Identify which cell holds the provided text, then report its (x, y) central coordinate. 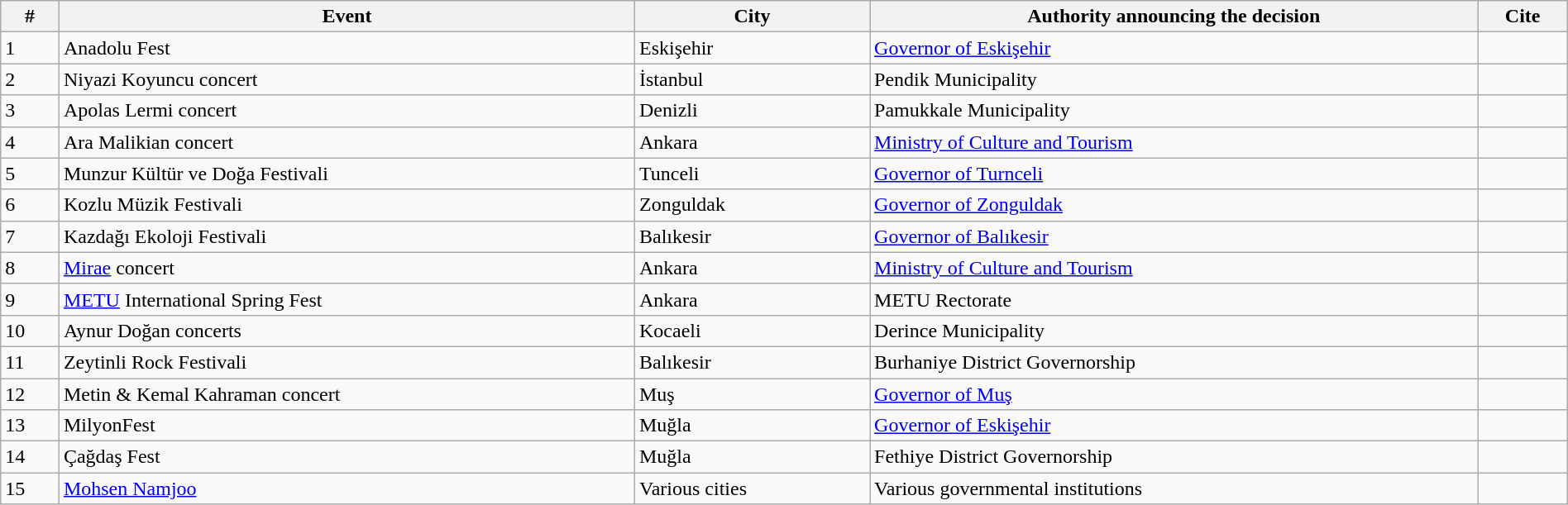
Çağdaş Fest (347, 457)
Governor of Zonguldak (1174, 205)
Anadolu Fest (347, 48)
Governor of Turnceli (1174, 174)
5 (30, 174)
12 (30, 394)
Mohsen Namjoo (347, 488)
Kocaeli (752, 331)
3 (30, 111)
Cite (1523, 17)
Zeytinli Rock Festivali (347, 362)
Authority announcing the decision (1174, 17)
Pamukkale Municipality (1174, 111)
1 (30, 48)
6 (30, 205)
Various cities (752, 488)
9 (30, 299)
Aynur Doğan concerts (347, 331)
4 (30, 142)
Mirae concert (347, 268)
7 (30, 236)
Muş (752, 394)
Zonguldak (752, 205)
Various governmental institutions (1174, 488)
Fethiye District Governorship (1174, 457)
Tunceli (752, 174)
Eskişehir (752, 48)
13 (30, 426)
Derince Municipality (1174, 331)
14 (30, 457)
Event (347, 17)
Governor of Balıkesir (1174, 236)
# (30, 17)
Niyazi Koyuncu concert (347, 79)
Metin & Kemal Kahraman concert (347, 394)
METU Rectorate (1174, 299)
İstanbul (752, 79)
2 (30, 79)
Kazdağı Ekoloji Festivali (347, 236)
Ara Malikian concert (347, 142)
Governor of Muş (1174, 394)
Burhaniye District Governorship (1174, 362)
8 (30, 268)
MilyonFest (347, 426)
15 (30, 488)
11 (30, 362)
Kozlu Müzik Festivali (347, 205)
METU International Spring Fest (347, 299)
10 (30, 331)
Denizli (752, 111)
Munzur Kültür ve Doğa Festivali (347, 174)
Pendik Municipality (1174, 79)
Apolas Lermi concert (347, 111)
City (752, 17)
